Capture the cell that displays the provided text and extract its [x, y] central coordinate. 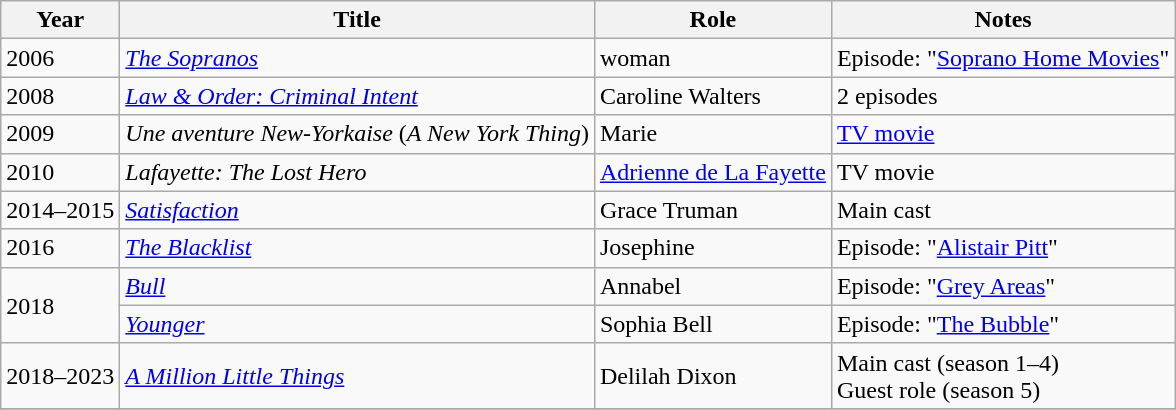
Episode: "Alistair Pitt" [1002, 248]
The Blacklist [358, 248]
Josephine [712, 248]
Satisfaction [358, 210]
Delilah Dixon [712, 376]
The Sopranos [358, 58]
woman [712, 58]
Role [712, 20]
2006 [60, 58]
Notes [1002, 20]
2016 [60, 248]
Sophia Bell [712, 324]
Year [60, 20]
Episode: "The Bubble" [1002, 324]
Une aventure New-Yorkaise (A New York Thing) [358, 134]
2014–2015 [60, 210]
2 episodes [1002, 96]
Episode: "Grey Areas" [1002, 286]
Main cast [1002, 210]
Adrienne de La Fayette [712, 172]
2010 [60, 172]
2018–2023 [60, 376]
2008 [60, 96]
Law & Order: Criminal Intent [358, 96]
Lafayette: The Lost Hero [358, 172]
Younger [358, 324]
Marie [712, 134]
Bull [358, 286]
Episode: "Soprano Home Movies" [1002, 58]
2009 [60, 134]
A Million Little Things [358, 376]
Annabel [712, 286]
Grace Truman [712, 210]
Caroline Walters [712, 96]
Main cast (season 1–4)Guest role (season 5) [1002, 376]
Title [358, 20]
2018 [60, 305]
